For the text-containing cell, return its midpoint in [X, Y] coordinate format. 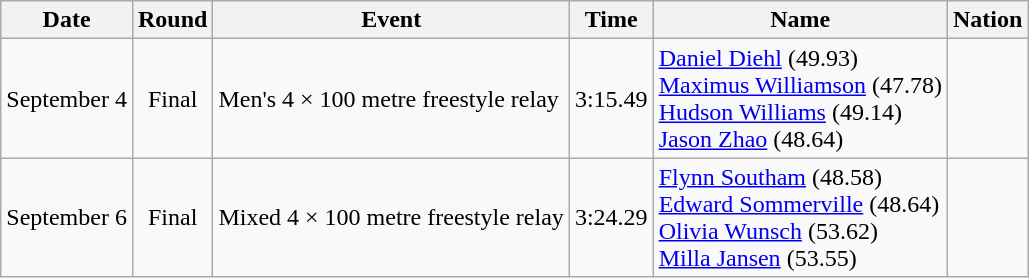
Time [611, 20]
September 6 [67, 218]
Name [800, 20]
September 4 [67, 98]
Round [172, 20]
3:24.29 [611, 218]
Nation [987, 20]
Daniel Diehl (49.93) Maximus Williamson (47.78) Hudson Williams (49.14) Jason Zhao (48.64) [800, 98]
Men's 4 × 100 metre freestyle relay [391, 98]
3:15.49 [611, 98]
Mixed 4 × 100 metre freestyle relay [391, 218]
Flynn Southam (48.58) Edward Sommerville (48.64) Olivia Wunsch (53.62) Milla Jansen (53.55) [800, 218]
Event [391, 20]
Date [67, 20]
